Identify which cell holds the provided text, then report its [X, Y] central coordinate. 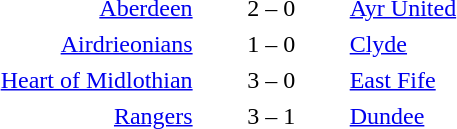
3 – 0 [272, 80]
1 – 0 [272, 44]
